Detect which cell encompasses the target text, then output its [X, Y] center coordinate. 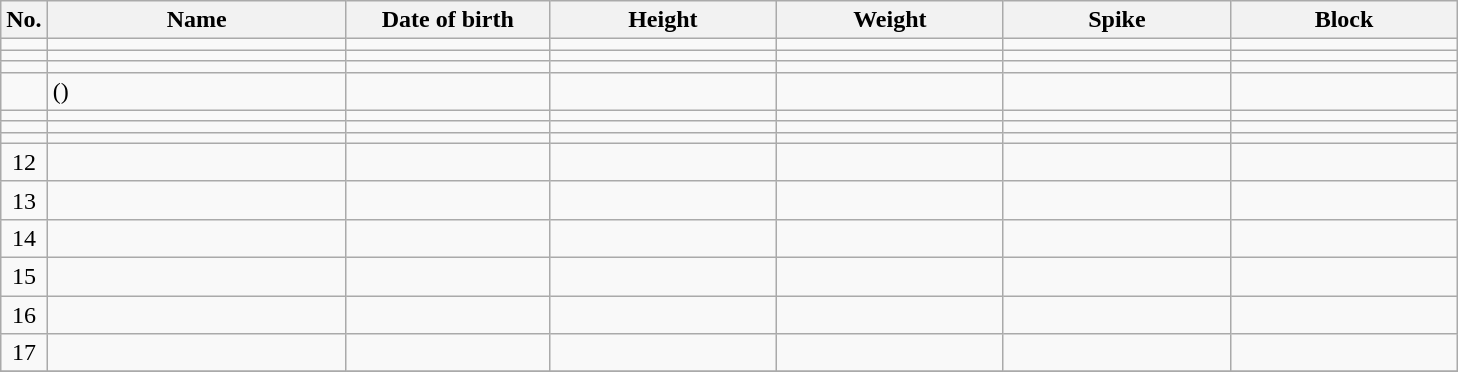
17 [24, 353]
12 [24, 162]
No. [24, 20]
14 [24, 238]
15 [24, 276]
Spike [1116, 20]
Name [196, 20]
Height [662, 20]
Date of birth [448, 20]
() [196, 91]
13 [24, 200]
Weight [890, 20]
16 [24, 315]
Block [1344, 20]
